Return [X, Y] of the center of cell containing provided text 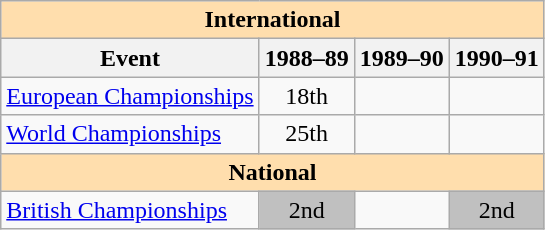
World Championships [130, 134]
Event [130, 58]
1988–89 [306, 58]
British Championships [130, 210]
European Championships [130, 96]
1989–90 [402, 58]
25th [306, 134]
1990–91 [496, 58]
18th [306, 96]
International [273, 20]
National [273, 172]
